Search for the cell housing the specified text and yield its [X, Y] center coordinate. 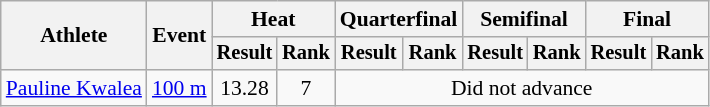
Did not advance [522, 88]
Event [180, 36]
Heat [274, 19]
Quarterfinal [399, 19]
7 [306, 88]
13.28 [245, 88]
Semifinal [524, 19]
Athlete [74, 36]
Final [648, 19]
100 m [180, 88]
Pauline Kwalea [74, 88]
